Search for the cell housing the specified text and yield its [X, Y] center coordinate. 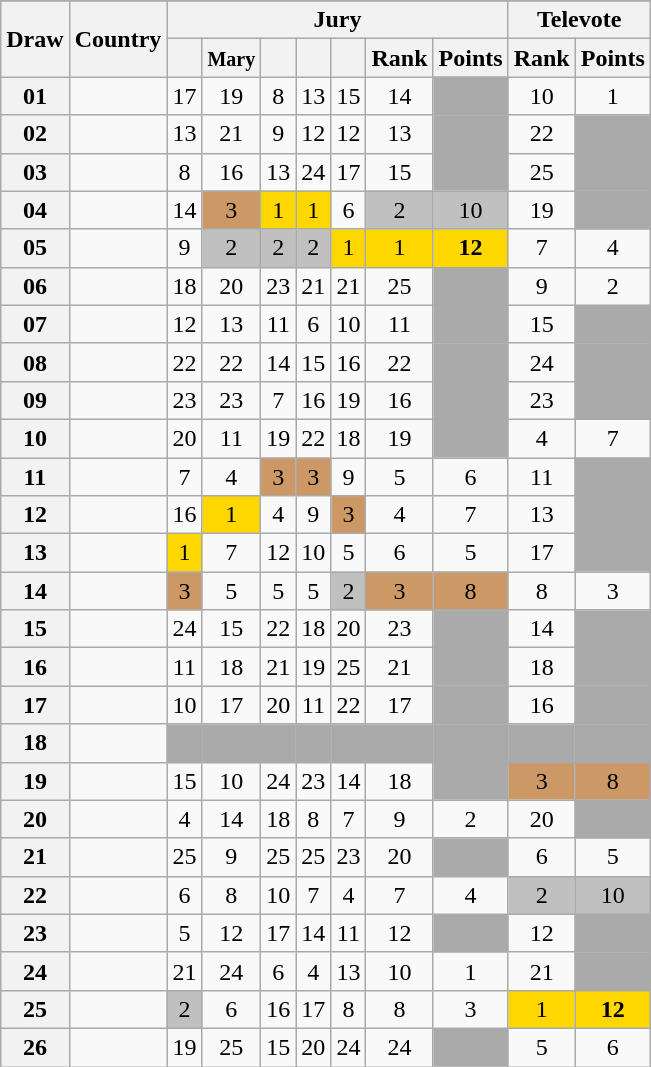
03 [35, 172]
26 [35, 1047]
02 [35, 134]
06 [35, 286]
07 [35, 324]
Televote [579, 20]
04 [35, 210]
09 [35, 400]
Country [118, 39]
08 [35, 362]
Jury [338, 20]
Mary [232, 58]
05 [35, 248]
01 [35, 96]
Draw [35, 39]
